Extract the [x, y] coordinate from the center of the cell holding the provided text.  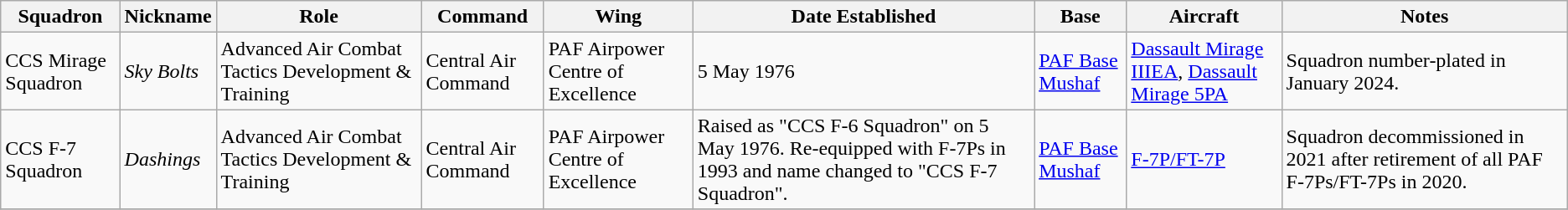
Sky Bolts [168, 71]
Base [1081, 17]
CCS Mirage Squadron [60, 71]
Date Established [863, 17]
Aircraft [1204, 17]
Nickname [168, 17]
Command [482, 17]
F-7P/FT-7P [1204, 159]
Dassault Mirage IIIEA, Dassault Mirage 5PA [1204, 71]
Squadron decommissioned in 2021 after retirement of all PAF F-7Ps/FT-7Ps in 2020. [1424, 159]
Role [318, 17]
CCS F-7 Squadron [60, 159]
Raised as "CCS F-6 Squadron" on 5 May 1976. Re-equipped with F-7Ps in 1993 and name changed to "CCS F-7 Squadron". [863, 159]
Wing [618, 17]
Dashings [168, 159]
Squadron [60, 17]
5 May 1976 [863, 71]
Squadron number-plated in January 2024. [1424, 71]
Notes [1424, 17]
